Identify which cell holds the provided text, then report its (X, Y) central coordinate. 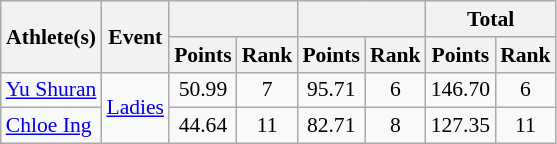
146.70 (460, 90)
Chloe Ing (52, 126)
Total (491, 19)
95.71 (331, 90)
7 (268, 90)
Yu Shuran (52, 90)
8 (396, 126)
Athlete(s) (52, 36)
127.35 (460, 126)
82.71 (331, 126)
Ladies (135, 108)
44.64 (203, 126)
50.99 (203, 90)
Event (135, 36)
